Provide the (x, y) coordinate of the cell's center where the given text is located.  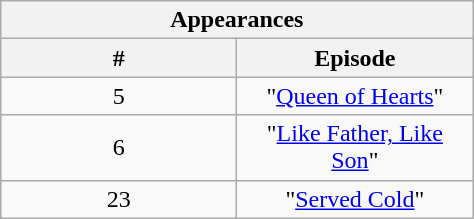
# (119, 58)
"Queen of Hearts" (355, 96)
Episode (355, 58)
6 (119, 148)
"Like Father, Like Son" (355, 148)
23 (119, 199)
"Served Cold" (355, 199)
5 (119, 96)
Appearances (237, 20)
